Search for the cell housing the specified text and yield its [X, Y] center coordinate. 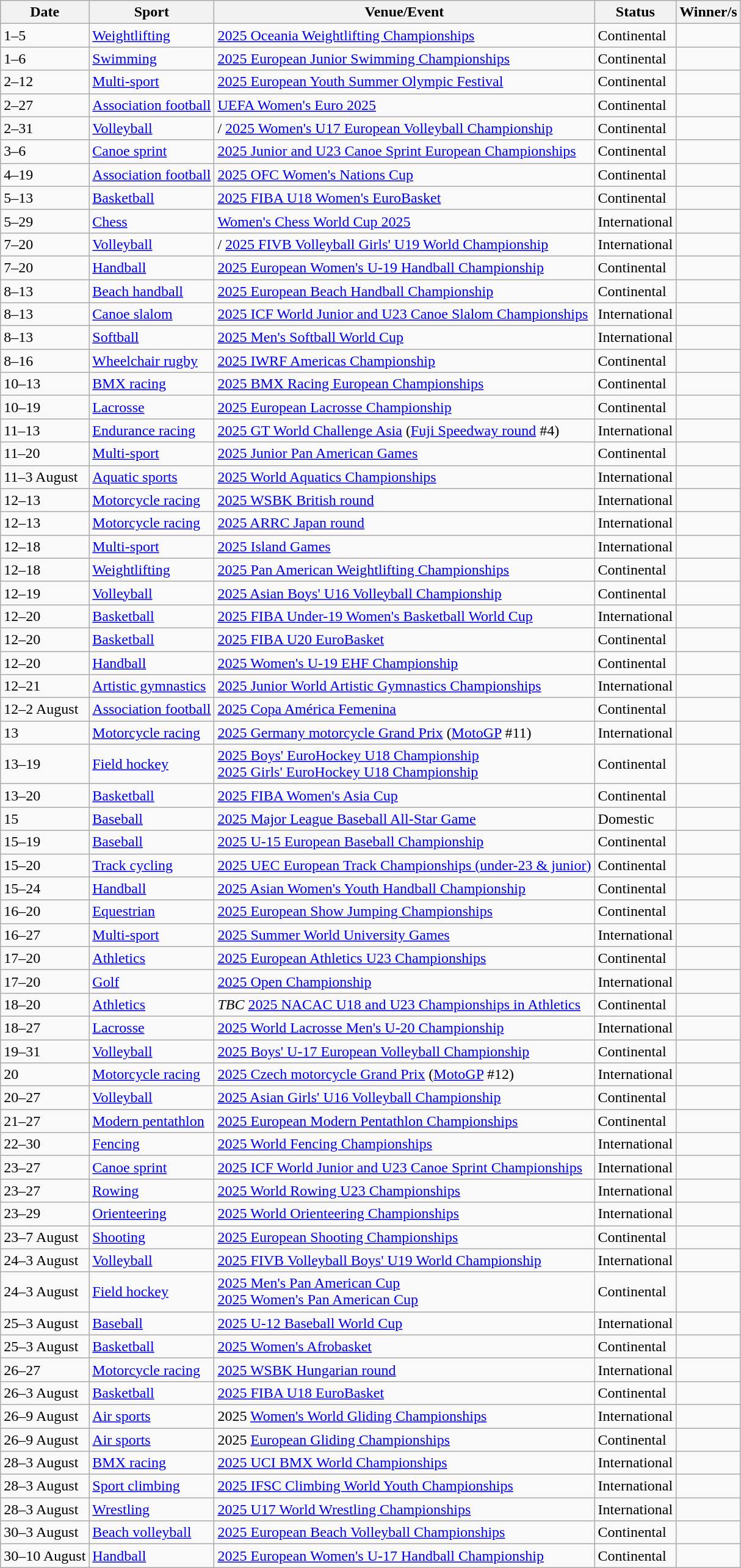
20–27 [45, 1098]
2025 ICF World Junior and U23 Canoe Slalom Championships [404, 314]
2–31 [45, 128]
26–3 August [45, 1393]
1–6 [45, 59]
8–16 [45, 361]
19–31 [45, 1051]
12–2 August [45, 710]
2025 Boys' EuroHockey U18 Championship 2025 Girls' EuroHockey U18 Championship [404, 764]
22–30 [45, 1144]
2025 World Aquatics Championships [404, 477]
2025 Czech motorcycle Grand Prix (MotoGP #12) [404, 1075]
2025 European Junior Swimming Championships [404, 59]
TBC 2025 NACAC U18 and U23 Championships in Athletics [404, 1004]
2025 European Youth Summer Olympic Festival [404, 82]
2025 European Women's U-19 Handball Championship [404, 267]
2025 Men's Pan American Cup 2025 Women's Pan American Cup [404, 1292]
2025 UEC European Track Championships (under-23 & junior) [404, 865]
2–27 [45, 105]
Golf [151, 981]
12–19 [45, 593]
Endurance racing [151, 430]
2025 WSBK British round [404, 500]
2025 Summer World University Games [404, 935]
2025 FIBA U18 EuroBasket [404, 1393]
2025 European Show Jumping Championships [404, 912]
13–19 [45, 764]
2025 European Lacrosse Championship [404, 407]
2025 U-12 Baseball World Cup [404, 1323]
2025 European Women's U-17 Handball Championship [404, 1556]
2025 World Orienteering Championships [404, 1214]
5–29 [45, 221]
Orienteering [151, 1214]
Date [45, 12]
2–12 [45, 82]
13 [45, 733]
2025 GT World Challenge Asia (Fuji Speedway round #4) [404, 430]
2025 Major League Baseball All-Star Game [404, 819]
2025 Germany motorcycle Grand Prix (MotoGP #11) [404, 733]
15–20 [45, 865]
2025 World Rowing U23 Championships [404, 1191]
23–7 August [45, 1237]
2025 Oceania Weightlifting Championships [404, 35]
11–3 August [45, 477]
2025 Open Championship [404, 981]
Shooting [151, 1237]
2025 FIBA Under-19 Women's Basketball World Cup [404, 616]
2025 World Lacrosse Men's U-20 Championship [404, 1028]
Wheelchair rugby [151, 361]
2025 European Beach Handball Championship [404, 291]
2025 European Gliding Championships [404, 1439]
Canoe slalom [151, 314]
Winner/s [708, 12]
2025 Junior World Artistic Gymnastics Championships [404, 686]
2025 Women's Afrobasket [404, 1346]
2025 U17 World Wrestling Championships [404, 1509]
Softball [151, 338]
1–5 [45, 35]
26–27 [45, 1370]
30–10 August [45, 1556]
2025 Junior and U23 Canoe Sprint European Championships [404, 151]
30–3 August [45, 1533]
18–20 [45, 1004]
Beach volleyball [151, 1533]
Women's Chess World Cup 2025 [404, 221]
2025 FIBA U20 EuroBasket [404, 639]
2025 FIVB Volleyball Boys' U19 World Championship [404, 1260]
3–6 [45, 151]
Chess [151, 221]
Modern pentathlon [151, 1121]
10–19 [45, 407]
UEFA Women's Euro 2025 [404, 105]
Sport climbing [151, 1486]
23–29 [45, 1214]
2025 Men's Softball World Cup [404, 338]
Status [635, 12]
11–13 [45, 430]
Beach handball [151, 291]
2025 WSBK Hungarian round [404, 1370]
20 [45, 1075]
Rowing [151, 1191]
/ 2025 FIVB Volleyball Girls' U19 World Championship [404, 244]
16–20 [45, 912]
Wrestling [151, 1509]
Equestrian [151, 912]
2025 Women's U-19 EHF Championship [404, 662]
Venue/Event [404, 12]
2025 European Shooting Championships [404, 1237]
2025 U-15 European Baseball Championship [404, 842]
Artistic gymnastics [151, 686]
13–20 [45, 796]
2025 BMX Racing European Championships [404, 384]
2025 European Athletics U23 Championships [404, 958]
18–27 [45, 1028]
2025 Junior Pan American Games [404, 454]
2025 Asian Women's Youth Handball Championship [404, 888]
2025 Boys' U-17 European Volleyball Championship [404, 1051]
2025 Women's World Gliding Championships [404, 1416]
Swimming [151, 59]
12–21 [45, 686]
2025 Asian Girls' U16 Volleyball Championship [404, 1098]
2025 UCI BMX World Championships [404, 1463]
16–27 [45, 935]
2025 Asian Boys' U16 Volleyball Championship [404, 593]
2025 Pan American Weightlifting Championships [404, 570]
2025 ICF World Junior and U23 Canoe Sprint Championships [404, 1167]
4–19 [45, 175]
5–13 [45, 198]
Aquatic sports [151, 477]
15 [45, 819]
2025 IWRF Americas Championship [404, 361]
/ 2025 Women's U17 European Volleyball Championship [404, 128]
Domestic [635, 819]
2025 OFC Women's Nations Cup [404, 175]
15–24 [45, 888]
2025 Copa América Femenina [404, 710]
11–20 [45, 454]
21–27 [45, 1121]
15–19 [45, 842]
2025 IFSC Climbing World Youth Championships [404, 1486]
Track cycling [151, 865]
10–13 [45, 384]
Fencing [151, 1144]
Sport [151, 12]
2025 FIBA Women's Asia Cup [404, 796]
2025 World Fencing Championships [404, 1144]
2025 Island Games [404, 546]
2025 ARRC Japan round [404, 523]
2025 FIBA U18 Women's EuroBasket [404, 198]
2025 European Beach Volleyball Championships [404, 1533]
2025 European Modern Pentathlon Championships [404, 1121]
